From the cell containing the given text, extract its center point as (X, Y) coordinate. 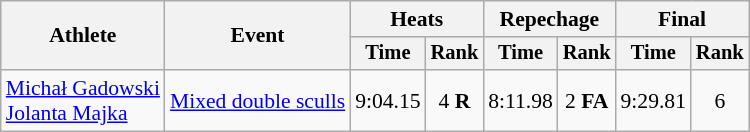
8:11.98 (520, 100)
Repechage (549, 19)
Mixed double sculls (258, 100)
Event (258, 36)
Michał GadowskiJolanta Majka (83, 100)
Athlete (83, 36)
Heats (416, 19)
9:29.81 (654, 100)
Final (682, 19)
6 (720, 100)
2 FA (587, 100)
4 R (455, 100)
9:04.15 (388, 100)
